Search for the cell housing the specified text and yield its (x, y) center coordinate. 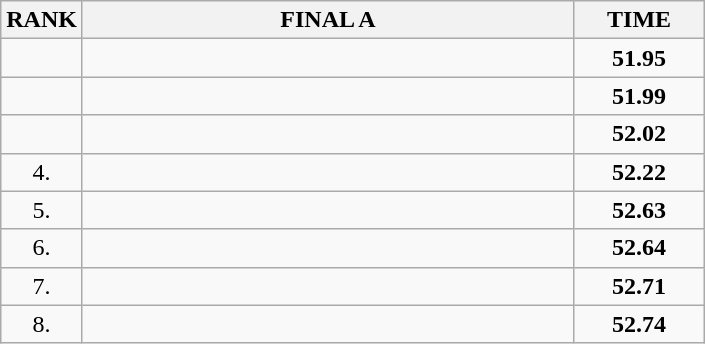
52.64 (640, 248)
FINAL A (328, 20)
6. (42, 248)
52.22 (640, 172)
52.02 (640, 134)
52.63 (640, 210)
RANK (42, 20)
52.71 (640, 286)
52.74 (640, 324)
8. (42, 324)
4. (42, 172)
7. (42, 286)
51.95 (640, 58)
TIME (640, 20)
51.99 (640, 96)
5. (42, 210)
